Scan for the cell matching the given text and deliver its [X, Y] coordinate at center. 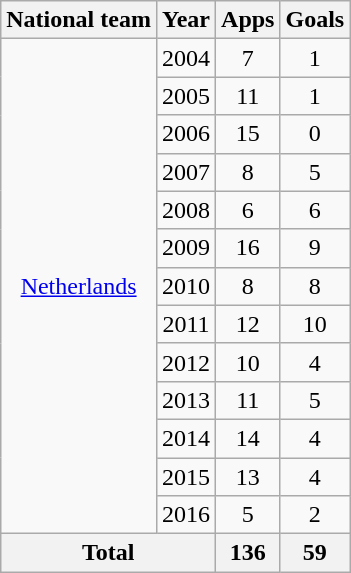
2004 [186, 58]
2010 [186, 286]
2015 [186, 477]
Apps [248, 20]
2011 [186, 324]
7 [248, 58]
16 [248, 248]
2 [315, 515]
136 [248, 553]
2005 [186, 96]
12 [248, 324]
Year [186, 20]
National team [79, 20]
9 [315, 248]
0 [315, 134]
2007 [186, 172]
2009 [186, 248]
2008 [186, 210]
2014 [186, 438]
2012 [186, 362]
2016 [186, 515]
Netherlands [79, 286]
Total [108, 553]
Goals [315, 20]
2013 [186, 400]
2006 [186, 134]
15 [248, 134]
59 [315, 553]
13 [248, 477]
14 [248, 438]
